Return (x, y) of the center of cell containing provided text 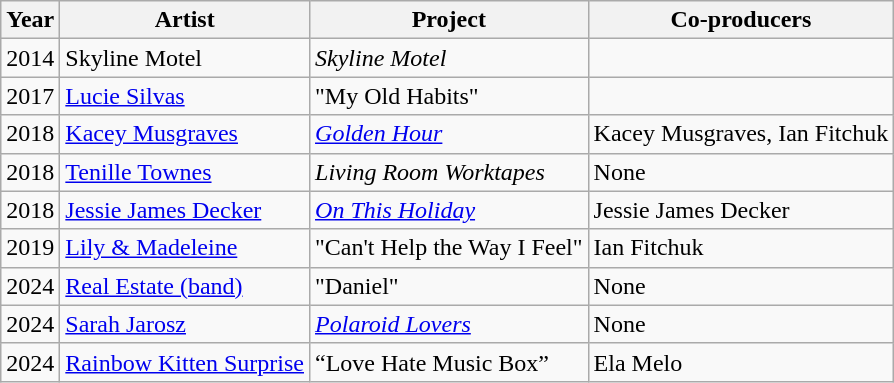
Ian Fitchuk (741, 248)
Tenille Townes (185, 172)
Golden Hour (450, 134)
2017 (30, 96)
Sarah Jarosz (185, 324)
Polaroid Lovers (450, 324)
"My Old Habits" (450, 96)
"Daniel" (450, 286)
“Love Hate Music Box” (450, 362)
Lucie Silvas (185, 96)
Year (30, 20)
"Can't Help the Way I Feel" (450, 248)
Living Room Worktapes (450, 172)
Lily & Madeleine (185, 248)
Kacey Musgraves, Ian Fitchuk (741, 134)
Co-producers (741, 20)
2014 (30, 58)
2019 (30, 248)
Rainbow Kitten Surprise (185, 362)
Kacey Musgraves (185, 134)
On This Holiday (450, 210)
Artist (185, 20)
Project (450, 20)
Real Estate (band) (185, 286)
Ela Melo (741, 362)
